Return (x, y) of the center of cell containing provided text 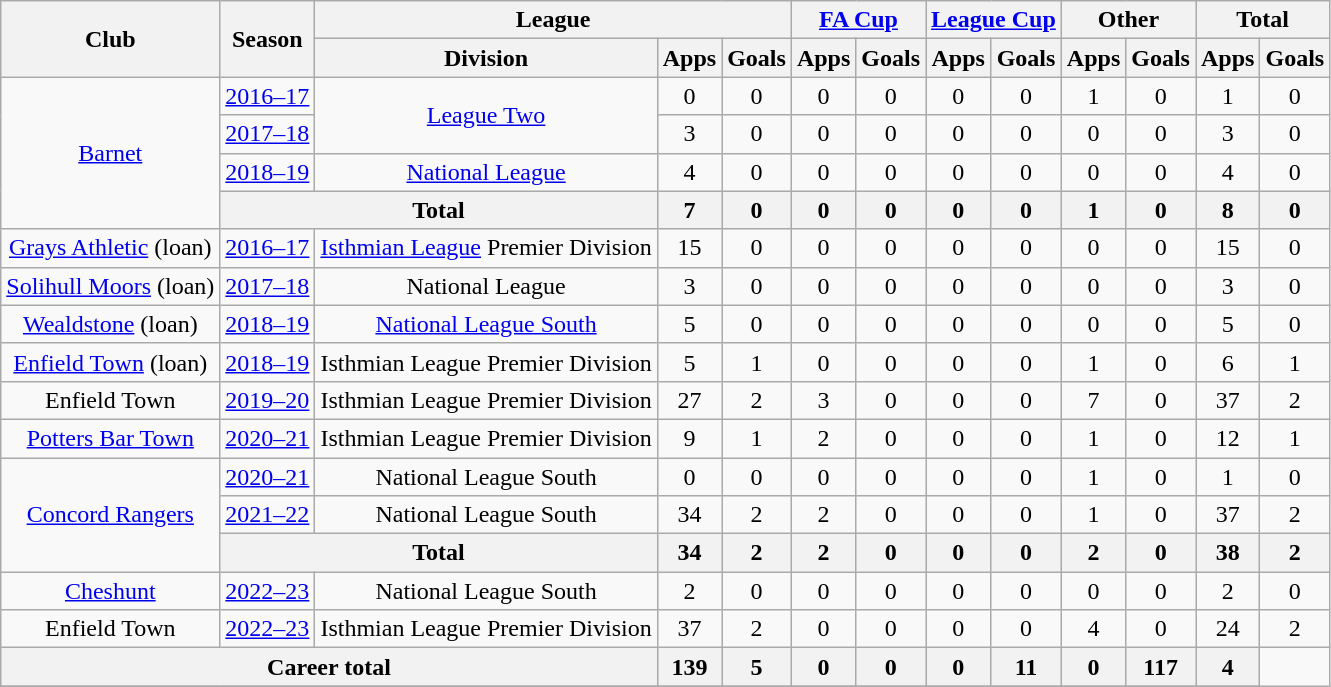
FA Cup (858, 20)
Division (486, 58)
Career total (329, 667)
6 (1228, 362)
24 (1228, 629)
League (554, 20)
12 (1228, 438)
Club (110, 39)
Barnet (110, 153)
8 (1228, 210)
Concord Rangers (110, 515)
2019–20 (268, 400)
Potters Bar Town (110, 438)
Cheshunt (110, 591)
Grays Athletic (loan) (110, 248)
Other (1128, 20)
League Two (486, 115)
Season (268, 39)
League Cup (994, 20)
139 (689, 667)
38 (1228, 553)
2021–22 (268, 515)
11 (1026, 667)
Wealdstone (loan) (110, 324)
Solihull Moors (loan) (110, 286)
Enfield Town (loan) (110, 362)
9 (689, 438)
27 (689, 400)
117 (1161, 667)
